Locate the cell with the specified text and output its (X, Y) center coordinate. 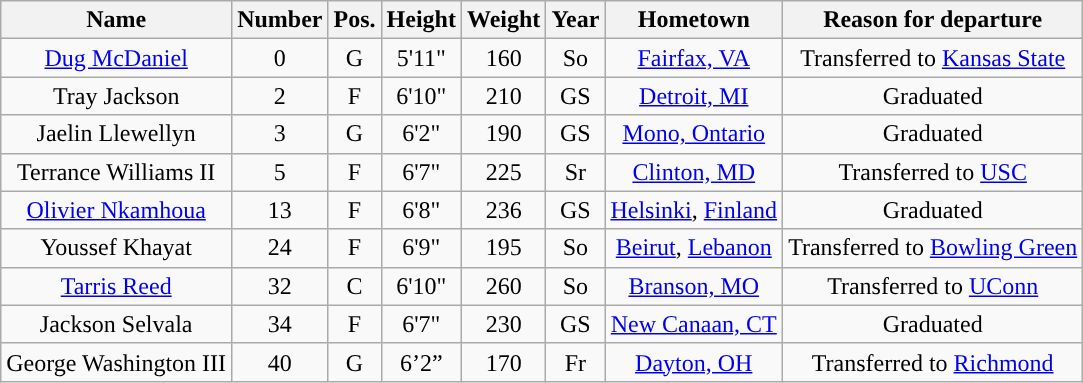
40 (280, 362)
Terrance Williams II (116, 172)
Sr (576, 172)
195 (503, 248)
New Canaan, CT (694, 324)
Transferred to Richmond (933, 362)
Transferred to Kansas State (933, 58)
C (354, 286)
210 (503, 96)
34 (280, 324)
Dug McDaniel (116, 58)
225 (503, 172)
5'11" (421, 58)
Year (576, 20)
Number (280, 20)
6'9" (421, 248)
George Washington III (116, 362)
Olivier Nkamhoua (116, 210)
6'8" (421, 210)
160 (503, 58)
Height (421, 20)
32 (280, 286)
Detroit, MI (694, 96)
Transferred to USC (933, 172)
Fairfax, VA (694, 58)
190 (503, 134)
2 (280, 96)
230 (503, 324)
Beirut, Lebanon (694, 248)
170 (503, 362)
24 (280, 248)
Jackson Selvala (116, 324)
Mono, Ontario (694, 134)
Reason for departure (933, 20)
Hometown (694, 20)
Tray Jackson (116, 96)
260 (503, 286)
236 (503, 210)
Branson, MO (694, 286)
6'2" (421, 134)
Weight (503, 20)
Dayton, OH (694, 362)
Pos. (354, 20)
3 (280, 134)
5 (280, 172)
Youssef Khayat (116, 248)
Name (116, 20)
Tarris Reed (116, 286)
Fr (576, 362)
Transferred to Bowling Green (933, 248)
0 (280, 58)
Clinton, MD (694, 172)
6’2” (421, 362)
Transferred to UConn (933, 286)
Helsinki, Finland (694, 210)
Jaelin Llewellyn (116, 134)
13 (280, 210)
